Capture the cell that displays the provided text and extract its [X, Y] central coordinate. 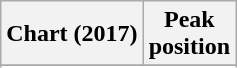
Chart (2017) [72, 34]
Peak position [189, 34]
